From the cell containing the given text, extract its center point as [X, Y] coordinate. 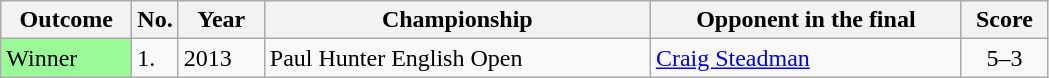
Year [221, 20]
1. [155, 58]
5–3 [1004, 58]
Winner [66, 58]
Craig Steadman [806, 58]
Championship [457, 20]
Paul Hunter English Open [457, 58]
No. [155, 20]
Outcome [66, 20]
2013 [221, 58]
Opponent in the final [806, 20]
Score [1004, 20]
